Determine the (X, Y) coordinate at the center of the cell enclosing the given text.  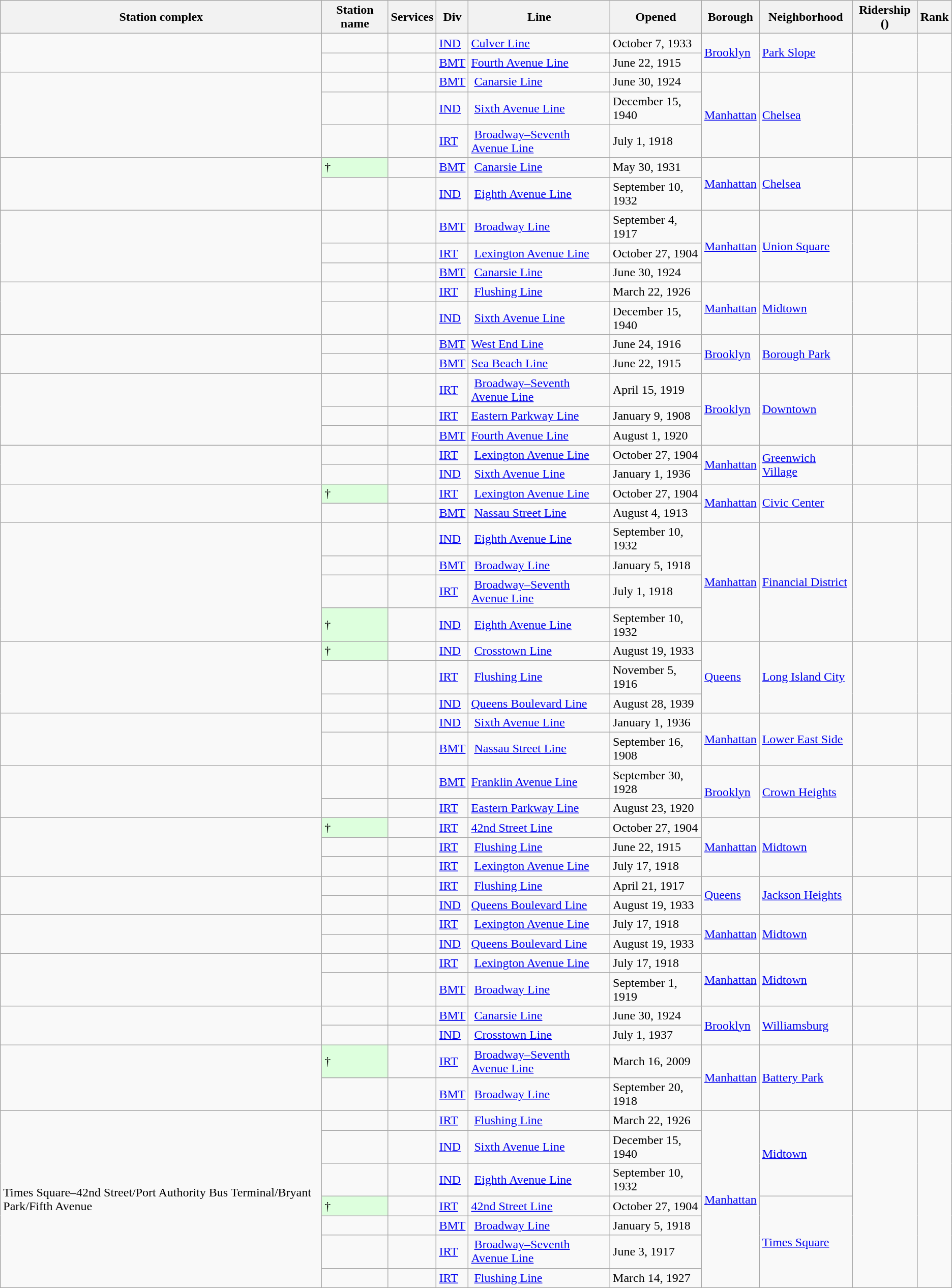
Battery Park (806, 1078)
June 3, 1917 (656, 1251)
Civic Center (806, 503)
November 5, 1916 (656, 677)
Line (539, 17)
Culver Line (539, 43)
March 16, 2009 (656, 1061)
Financial District (806, 582)
Sea Beach Line (539, 364)
January 9, 1908 (656, 416)
March 14, 1927 (656, 1278)
Park Slope (806, 53)
August 1, 1920 (656, 435)
October 7, 1933 (656, 43)
June 24, 1916 (656, 344)
September 16, 1908 (656, 749)
Station complex (161, 17)
Franklin Avenue Line (539, 782)
Services (412, 17)
Crown Heights (806, 792)
Borough (730, 17)
Neighborhood (806, 17)
Times Square–42nd Street/Port Authority Bus Terminal/Bryant Park/Fifth Avenue (161, 1199)
August 28, 1939 (656, 704)
May 30, 1931 (656, 167)
Downtown (806, 409)
Div (453, 17)
April 15, 1919 (656, 390)
July 1, 1937 (656, 1035)
Times Square (806, 1242)
August 23, 1920 (656, 808)
August 4, 1913 (656, 513)
September 4, 1917 (656, 227)
Borough Park (806, 354)
Greenwich Village (806, 464)
Williamsburg (806, 1025)
Jackson Heights (806, 895)
September 30, 1928 (656, 782)
Lower East Side (806, 740)
April 21, 1917 (656, 886)
West End Line (539, 344)
September 20, 1918 (656, 1095)
Union Square (806, 246)
Ridership () (885, 17)
Opened (656, 17)
September 1, 1919 (656, 989)
Long Island City (806, 677)
Station name (355, 17)
Rank (935, 17)
